Output the (x, y) coordinate of the center of the cell containing the given text.  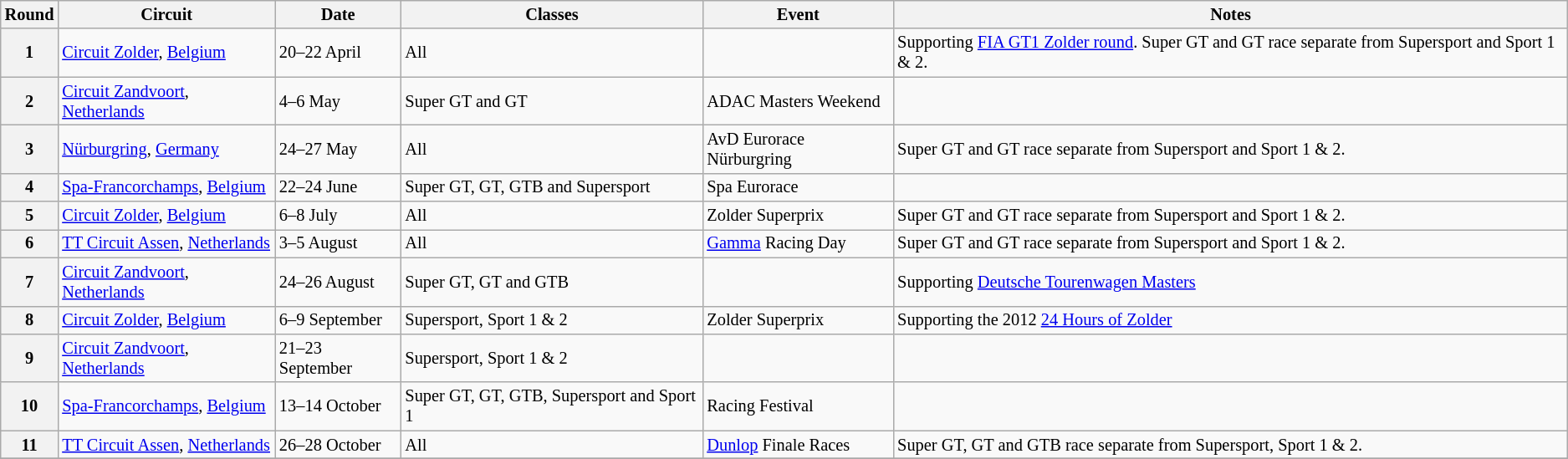
Round (30, 14)
Gamma Racing Day (798, 243)
6 (30, 243)
AvD Eurorace Nürburgring (798, 149)
Supporting the 2012 24 Hours of Zolder (1231, 320)
10 (30, 406)
1 (30, 53)
Super GT, GT and GTB race separate from Supersport, Sport 1 & 2. (1231, 445)
Classes (552, 14)
Supporting FIA GT1 Zolder round. Super GT and GT race separate from Supersport and Sport 1 & 2. (1231, 53)
24–27 May (338, 149)
11 (30, 445)
Date (338, 14)
20–22 April (338, 53)
2 (30, 101)
8 (30, 320)
4–6 May (338, 101)
26–28 October (338, 445)
Event (798, 14)
Notes (1231, 14)
Circuit (166, 14)
Racing Festival (798, 406)
21–23 September (338, 358)
Supporting Deutsche Tourenwagen Masters (1231, 282)
Super GT, GT and GTB (552, 282)
Spa Eurorace (798, 187)
Nürburgring, Germany (166, 149)
Dunlop Finale Races (798, 445)
3 (30, 149)
3–5 August (338, 243)
Super GT and GT (552, 101)
13–14 October (338, 406)
4 (30, 187)
5 (30, 216)
9 (30, 358)
22–24 June (338, 187)
24–26 August (338, 282)
Super GT, GT, GTB and Supersport (552, 187)
ADAC Masters Weekend (798, 101)
Super GT, GT, GTB, Supersport and Sport 1 (552, 406)
6–8 July (338, 216)
7 (30, 282)
6–9 September (338, 320)
